Detect which cell encompasses the target text, then output its [x, y] center coordinate. 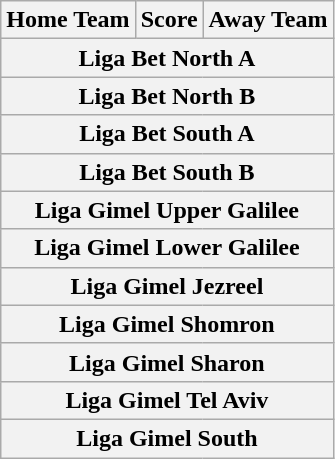
Score [169, 20]
Liga Gimel Upper Galilee [167, 210]
Home Team [68, 20]
Liga Bet North A [167, 58]
Liga Gimel Tel Aviv [167, 400]
Liga Gimel South [167, 438]
Away Team [268, 20]
Liga Gimel Sharon [167, 362]
Liga Gimel Lower Galilee [167, 248]
Liga Bet South A [167, 134]
Liga Gimel Shomron [167, 324]
Liga Gimel Jezreel [167, 286]
Liga Bet South B [167, 172]
Liga Bet North B [167, 96]
